Pinpoint the cell where the given text exists, returning its [x, y] midpoint coordinate. 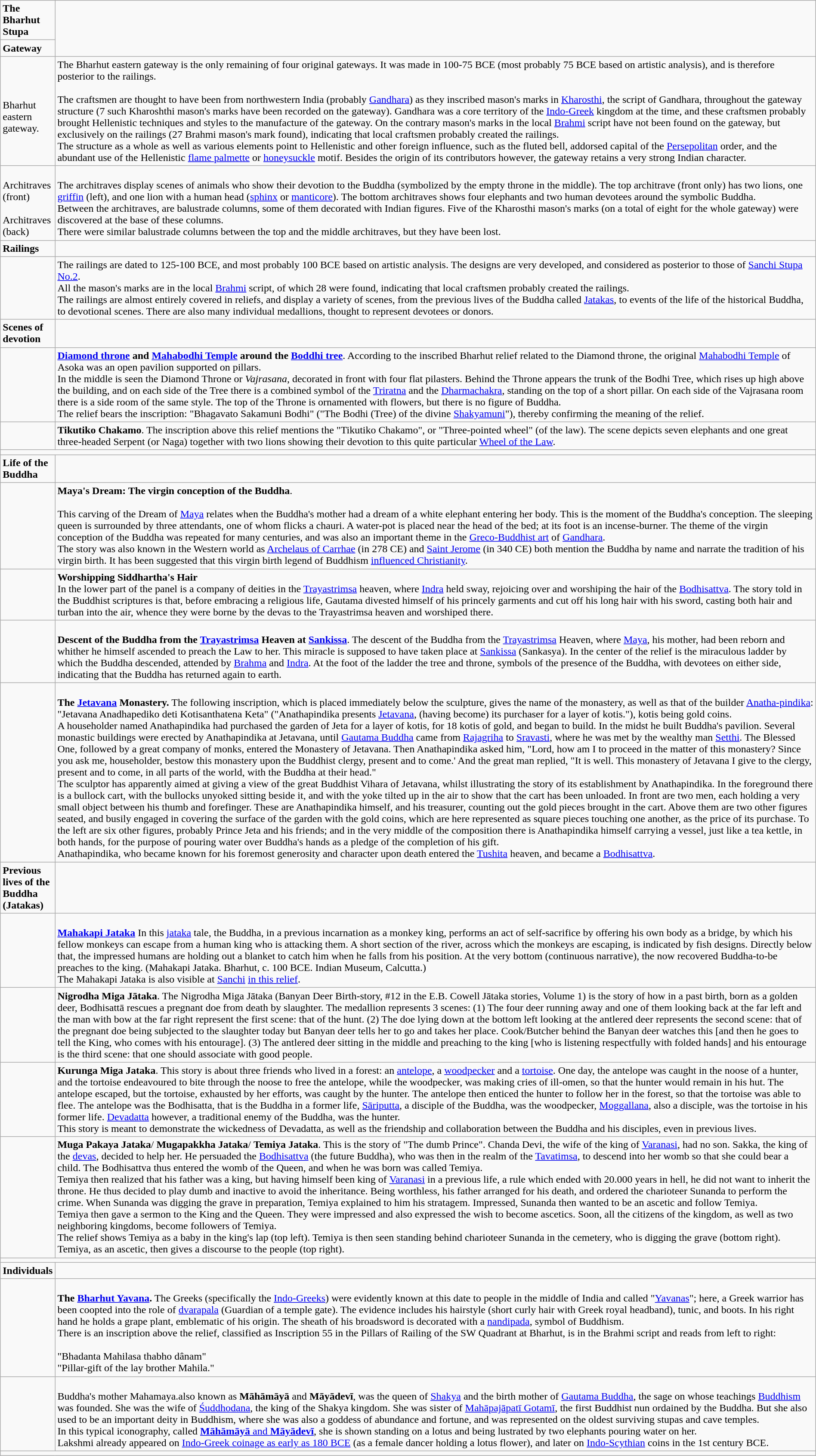
Gateway [28, 48]
Scenes of devotion [28, 333]
Bharhut eastern gateway. [28, 111]
Railings [28, 248]
Architraves (front)Architraves (back) [28, 203]
The Bharhut Stupa [28, 20]
Previous lives of the Buddha (Jatakas) [28, 887]
Life of the Buddha [28, 468]
Individuals [28, 1271]
